Find where the given text appears and provide that cell's center as [x, y] coordinate. 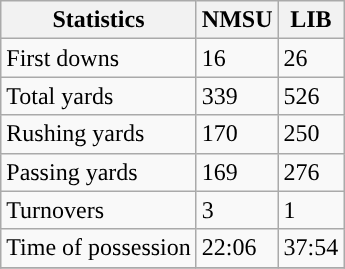
26 [311, 58]
NMSU [237, 20]
169 [237, 172]
Total yards [99, 96]
Passing yards [99, 172]
276 [311, 172]
339 [237, 96]
37:54 [311, 248]
First downs [99, 58]
170 [237, 134]
Time of possession [99, 248]
22:06 [237, 248]
1 [311, 210]
16 [237, 58]
Rushing yards [99, 134]
3 [237, 210]
Turnovers [99, 210]
Statistics [99, 20]
250 [311, 134]
526 [311, 96]
LIB [311, 20]
